Output the [X, Y] coordinate of the center of the cell containing the given text.  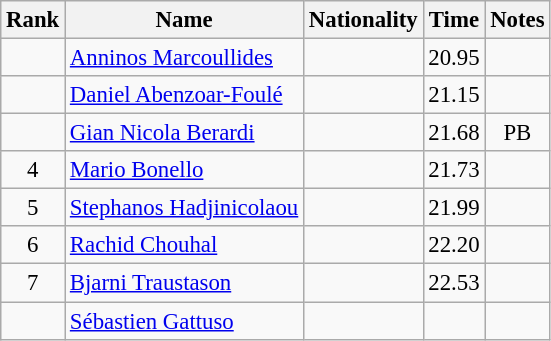
PB [518, 133]
21.73 [454, 170]
20.95 [454, 58]
7 [33, 283]
5 [33, 208]
6 [33, 245]
Daniel Abenzoar-Foulé [184, 95]
22.53 [454, 283]
Stephanos Hadjinicolaou [184, 208]
22.20 [454, 245]
21.68 [454, 133]
Name [184, 20]
21.15 [454, 95]
Rank [33, 20]
21.99 [454, 208]
4 [33, 170]
Anninos Marcoullides [184, 58]
Notes [518, 20]
Bjarni Traustason [184, 283]
Sébastien Gattuso [184, 321]
Rachid Chouhal [184, 245]
Time [454, 20]
Nationality [364, 20]
Gian Nicola Berardi [184, 133]
Mario Bonello [184, 170]
